Scan for the cell matching the given text and deliver its [x, y] coordinate at center. 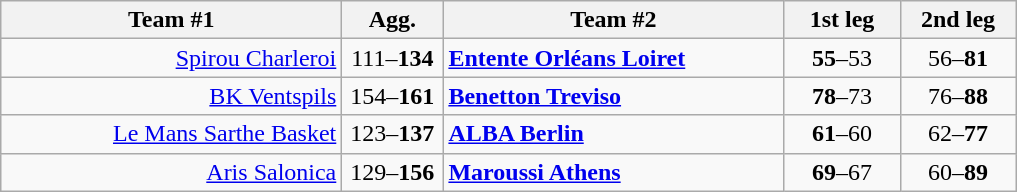
55–53 [842, 58]
76–88 [958, 96]
BK Ventspils [172, 96]
Entente Orléans Loiret [614, 58]
111–134 [392, 58]
Benetton Treviso [614, 96]
Maroussi Athens [614, 172]
2nd leg [958, 20]
Le Mans Sarthe Basket [172, 134]
56–81 [958, 58]
129–156 [392, 172]
154–161 [392, 96]
69–67 [842, 172]
123–137 [392, 134]
Team #1 [172, 20]
78–73 [842, 96]
Agg. [392, 20]
Team #2 [614, 20]
62–77 [958, 134]
60–89 [958, 172]
61–60 [842, 134]
1st leg [842, 20]
ALBA Berlin [614, 134]
Aris Salonica [172, 172]
Spirou Charleroi [172, 58]
